Locate the cell with the specified text and output its [x, y] center coordinate. 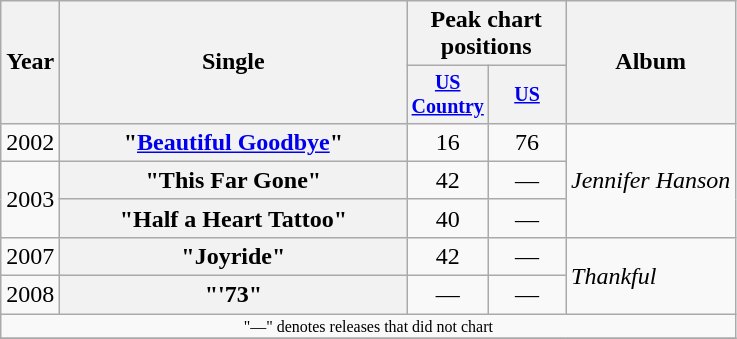
2007 [30, 256]
Peak chartpositions [486, 34]
16 [448, 142]
US Country [448, 94]
"Joyride" [234, 256]
2003 [30, 199]
Year [30, 62]
US [528, 94]
Album [651, 62]
2002 [30, 142]
"Half a Heart Tattoo" [234, 218]
"—" denotes releases that did not chart [368, 326]
Single [234, 62]
"'73" [234, 295]
Jennifer Hanson [651, 180]
"Beautiful Goodbye" [234, 142]
76 [528, 142]
2008 [30, 295]
40 [448, 218]
Thankful [651, 275]
"This Far Gone" [234, 180]
